Output the [x, y] coordinate of the center of the cell containing the given text.  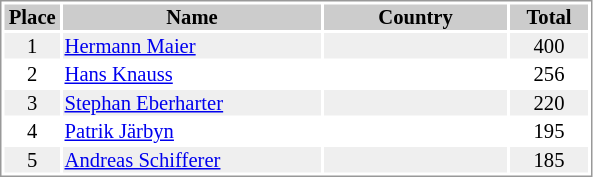
Hermann Maier [192, 46]
Country [416, 17]
2 [32, 75]
195 [549, 131]
Place [32, 17]
3 [32, 103]
Hans Knauss [192, 75]
Total [549, 17]
4 [32, 131]
400 [549, 46]
1 [32, 46]
220 [549, 103]
Stephan Eberharter [192, 103]
185 [549, 160]
Patrik Järbyn [192, 131]
Andreas Schifferer [192, 160]
5 [32, 160]
256 [549, 75]
Name [192, 17]
